Detect which cell encompasses the target text, then output its [X, Y] center coordinate. 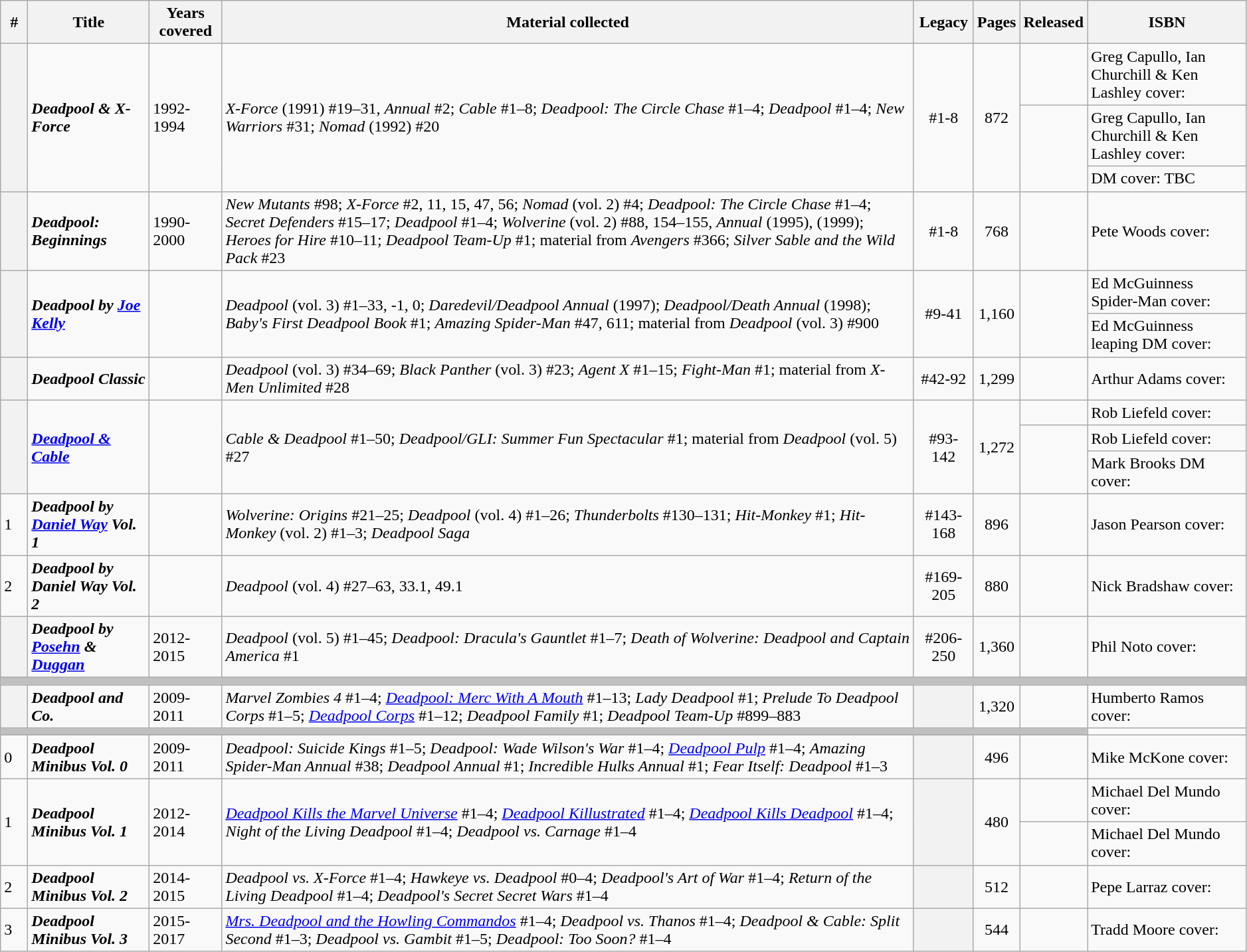
880 [997, 586]
Deadpool Minibus Vol. 1 [89, 822]
1,320 [997, 707]
2012-2015 [186, 647]
Released [1054, 23]
Deadpool by Daniel Way Vol. 2 [89, 586]
768 [997, 231]
Deadpool Classic [89, 379]
Pepe Larraz cover: [1167, 886]
1992-1994 [186, 118]
#9-41 [943, 314]
Jason Pearson cover: [1167, 524]
Years covered [186, 23]
Material collected [568, 23]
872 [997, 118]
1,299 [997, 379]
Deadpool: Beginnings [89, 231]
Deadpool Minibus Vol. 2 [89, 886]
Phil Noto cover: [1167, 647]
Legacy [943, 23]
Humberto Ramos cover: [1167, 707]
Deadpool & X-Force [89, 118]
1,360 [997, 647]
#42-92 [943, 379]
496 [997, 757]
Pete Woods cover: [1167, 231]
Deadpool Minibus Vol. 0 [89, 757]
Mike McKone cover: [1167, 757]
Deadpool by Daniel Way Vol. 1 [89, 524]
X-Force (1991) #19–31, Annual #2; Cable #1–8; Deadpool: The Circle Chase #1–4; Deadpool #1–4; New Warriors #31; Nomad (1992) #20 [568, 118]
Deadpool and Co. [89, 707]
2012-2014 [186, 822]
1,272 [997, 446]
1,160 [997, 314]
Tradd Moore cover: [1167, 930]
Mark Brooks DM cover: [1167, 472]
ISBN [1167, 23]
Deadpool & Cable [89, 446]
0 [15, 757]
896 [997, 524]
1990-2000 [186, 231]
#169-205 [943, 586]
Deadpool (vol. 4) #27–63, 33.1, 49.1 [568, 586]
3 [15, 930]
2014-2015 [186, 886]
Ed McGuinness Spider-Man cover: [1167, 292]
Title [89, 23]
Pages [997, 23]
Deadpool (vol. 5) #1–45; Deadpool: Dracula's Gauntlet #1–7; Death of Wolverine: Deadpool and Captain America #1 [568, 647]
544 [997, 930]
Cable & Deadpool #1–50; Deadpool/GLI: Summer Fun Spectacular #1; material from Deadpool (vol. 5) #27 [568, 446]
#206-250 [943, 647]
480 [997, 822]
#93-142 [943, 446]
2015-2017 [186, 930]
Deadpool (vol. 3) #34–69; Black Panther (vol. 3) #23; Agent X #1–15; Fight-Man #1; material from X-Men Unlimited #28 [568, 379]
Deadpool by Posehn & Duggan [89, 647]
Ed McGuinness leaping DM cover: [1167, 335]
512 [997, 886]
#143-168 [943, 524]
DM cover: TBC [1167, 179]
# [15, 23]
Deadpool Minibus Vol. 3 [89, 930]
Deadpool by Joe Kelly [89, 314]
Wolverine: Origins #21–25; Deadpool (vol. 4) #1–26; Thunderbolts #130–131; Hit-Monkey #1; Hit-Monkey (vol. 2) #1–3; Deadpool Saga [568, 524]
Arthur Adams cover: [1167, 379]
Nick Bradshaw cover: [1167, 586]
